Provide the [x, y] coordinate of the cell's center where the given text is located.  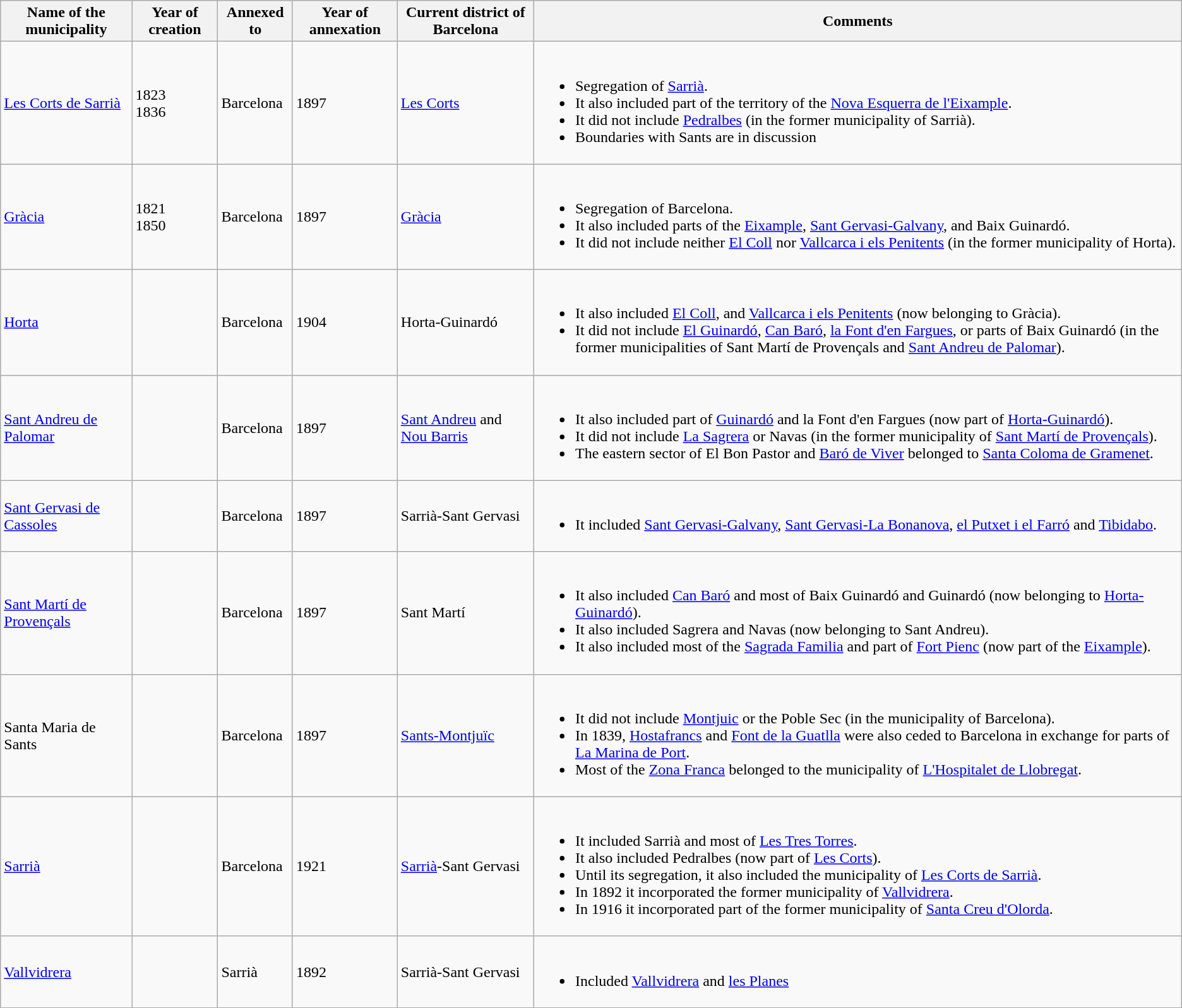
1921 [345, 866]
Horta [66, 322]
Sant Martí de Provençals [66, 613]
Annexed to [255, 21]
Name of the municipality [66, 21]
Sant Martí [465, 613]
Included Vallvidrera and les Planes [857, 972]
Sant Andreu de Palomar [66, 428]
Sant Gervasi de Cassoles [66, 516]
Current district of Barcelona [465, 21]
Sant Andreu and Nou Barris [465, 428]
Horta-Guinardó [465, 322]
It included Sant Gervasi-Galvany, Sant Gervasi-La Bonanova, el Putxet i el Farró and Tibidabo. [857, 516]
18211850 [175, 217]
1892 [345, 972]
Year of annexation [345, 21]
Comments [857, 21]
18231836 [175, 103]
Sants-Montjuïc [465, 735]
Les Corts [465, 103]
Les Corts de Sarrià [66, 103]
Year of creation [175, 21]
Vallvidrera [66, 972]
Santa Maria de Sants [66, 735]
1904 [345, 322]
